Detect which cell encompasses the target text, then output its (x, y) center coordinate. 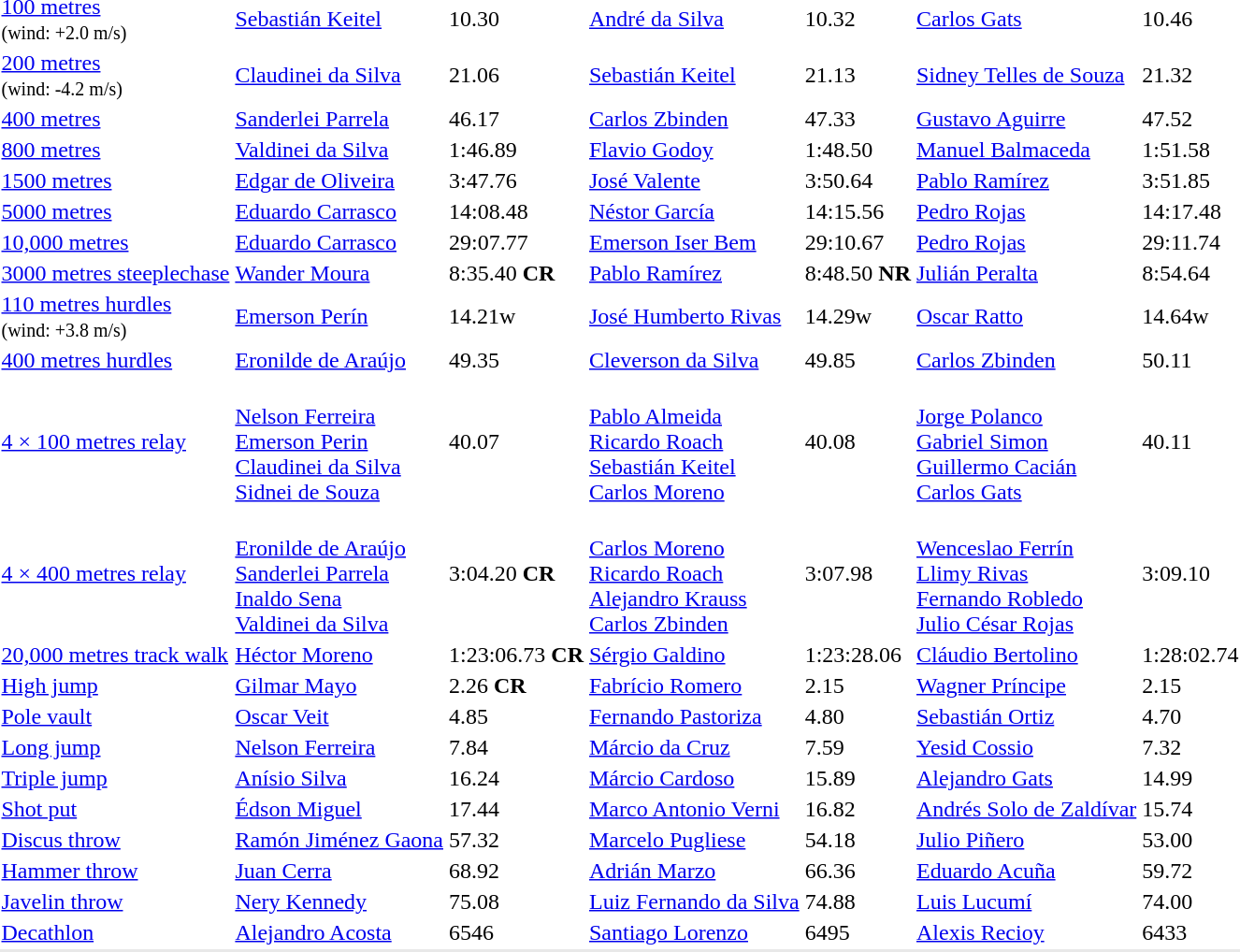
3:50.64 (858, 180)
Wander Moura (339, 273)
40.07 (516, 441)
17.44 (516, 809)
3:47.76 (516, 180)
Jorge PolancoGabriel SimonGuillermo CaciánCarlos Gats (1026, 441)
47.33 (858, 119)
14.64w (1190, 316)
Luis Lucumí (1026, 902)
Long jump (116, 747)
Juan Cerra (339, 871)
50.11 (1190, 360)
Discus throw (116, 840)
Adrián Marzo (695, 871)
14.21w (516, 316)
1500 metres (116, 180)
8:35.40 CR (516, 273)
Wagner Príncipe (1026, 685)
Fabrício Romero (695, 685)
3:51.85 (1190, 180)
Alexis Recioy (1026, 932)
Julián Peralta (1026, 273)
21.06 (516, 75)
14.29w (858, 316)
Anísio Silva (339, 778)
Decathlon (116, 932)
Eronilde de Araújo (339, 360)
3:04.20 CR (516, 573)
Néstor García (695, 211)
Carlos MorenoRicardo RoachAlejandro KraussCarlos Zbinden (695, 573)
200 metres(wind: -4.2 m/s) (116, 75)
1:23:28.06 (858, 655)
3000 metres steeplechase (116, 273)
1:28:02.74 (1190, 655)
49.85 (858, 360)
29:07.77 (516, 242)
46.17 (516, 119)
14:15.56 (858, 211)
Oscar Veit (339, 716)
Édson Miguel (339, 809)
6433 (1190, 932)
Nery Kennedy (339, 902)
1:51.58 (1190, 150)
High jump (116, 685)
Sérgio Galdino (695, 655)
16.24 (516, 778)
14.99 (1190, 778)
Oscar Ratto (1026, 316)
Valdinei da Silva (339, 150)
Pablo AlmeidaRicardo RoachSebastián KeitelCarlos Moreno (695, 441)
Gustavo Aguirre (1026, 119)
15.74 (1190, 809)
Ramón Jiménez Gaona (339, 840)
59.72 (1190, 871)
6495 (858, 932)
Cleverson da Silva (695, 360)
José Humberto Rivas (695, 316)
Manuel Balmaceda (1026, 150)
4.70 (1190, 716)
21.13 (858, 75)
15.89 (858, 778)
Marco Antonio Verni (695, 809)
4 × 400 metres relay (116, 573)
Wenceslao FerrínLlimy RivasFernando RobledoJulio César Rojas (1026, 573)
Alejandro Acosta (339, 932)
400 metres hurdles (116, 360)
Sebastián Keitel (695, 75)
74.88 (858, 902)
Sanderlei Parrela (339, 119)
3:09.10 (1190, 573)
49.35 (516, 360)
29:11.74 (1190, 242)
4.80 (858, 716)
2.26 CR (516, 685)
7.84 (516, 747)
Héctor Moreno (339, 655)
Julio Piñero (1026, 840)
1:48.50 (858, 150)
Yesid Cossio (1026, 747)
8:54.64 (1190, 273)
4.85 (516, 716)
Márcio Cardoso (695, 778)
Shot put (116, 809)
Nelson FerreiraEmerson PerinClaudinei da SilvaSidnei de Souza (339, 441)
Javelin throw (116, 902)
54.18 (858, 840)
20,000 metres track walk (116, 655)
10,000 metres (116, 242)
José Valente (695, 180)
Andrés Solo de Zaldívar (1026, 809)
Cláudio Bertolino (1026, 655)
68.92 (516, 871)
21.32 (1190, 75)
Triple jump (116, 778)
75.08 (516, 902)
Claudinei da Silva (339, 75)
Eduardo Acuña (1026, 871)
47.52 (1190, 119)
Eronilde de AraújoSanderlei ParrelaInaldo SenaValdinei da Silva (339, 573)
Nelson Ferreira (339, 747)
53.00 (1190, 840)
Emerson Perín (339, 316)
7.32 (1190, 747)
400 metres (116, 119)
Sidney Telles de Souza (1026, 75)
1:46.89 (516, 150)
7.59 (858, 747)
Sebastián Ortiz (1026, 716)
29:10.67 (858, 242)
6546 (516, 932)
Luiz Fernando da Silva (695, 902)
Alejandro Gats (1026, 778)
Santiago Lorenzo (695, 932)
57.32 (516, 840)
40.11 (1190, 441)
110 metres hurdles(wind: +3.8 m/s) (116, 316)
Márcio da Cruz (695, 747)
1:23:06.73 CR (516, 655)
Fernando Pastoriza (695, 716)
74.00 (1190, 902)
Gilmar Mayo (339, 685)
Emerson Iser Bem (695, 242)
66.36 (858, 871)
800 metres (116, 150)
16.82 (858, 809)
40.08 (858, 441)
Marcelo Pugliese (695, 840)
Pole vault (116, 716)
5000 metres (116, 211)
14:17.48 (1190, 211)
8:48.50 NR (858, 273)
3:07.98 (858, 573)
Flavio Godoy (695, 150)
14:08.48 (516, 211)
4 × 100 metres relay (116, 441)
Hammer throw (116, 871)
Edgar de Oliveira (339, 180)
